Output the (X, Y) coordinate of the center of the cell containing the given text.  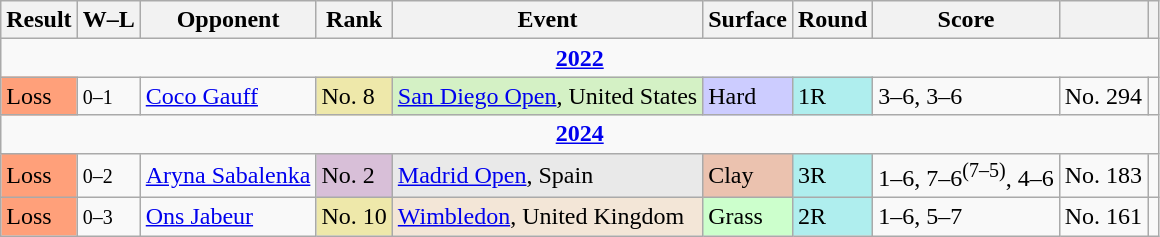
Hard (748, 96)
No. 10 (354, 217)
Result (39, 20)
2R (832, 217)
Ons Jabeur (228, 217)
1–6, 5–7 (966, 217)
San Diego Open, United States (547, 96)
Madrid Open, Spain (547, 176)
2022 (580, 58)
2024 (580, 134)
Clay (748, 176)
Aryna Sabalenka (228, 176)
No. 161 (1103, 217)
Surface (748, 20)
Opponent (228, 20)
3R (832, 176)
No. 294 (1103, 96)
W–L (108, 20)
3–6, 3–6 (966, 96)
No. 183 (1103, 176)
No. 2 (354, 176)
1R (832, 96)
0–1 (108, 96)
1–6, 7–6(7–5), 4–6 (966, 176)
0–2 (108, 176)
Event (547, 20)
Grass (748, 217)
0–3 (108, 217)
Rank (354, 20)
Score (966, 20)
Round (832, 20)
Wimbledon, United Kingdom (547, 217)
No. 8 (354, 96)
Coco Gauff (228, 96)
